Identify which cell holds the provided text, then report its [x, y] central coordinate. 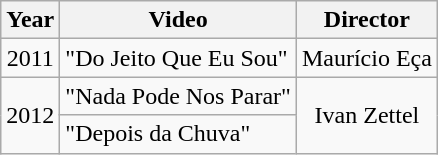
"Depois da Chuva" [178, 134]
2011 [30, 58]
Maurício Eça [366, 58]
"Nada Pode Nos Parar" [178, 96]
Year [30, 20]
Video [178, 20]
Director [366, 20]
2012 [30, 115]
Ivan Zettel [366, 115]
"Do Jeito Que Eu Sou" [178, 58]
